Search for the cell housing the specified text and yield its (X, Y) center coordinate. 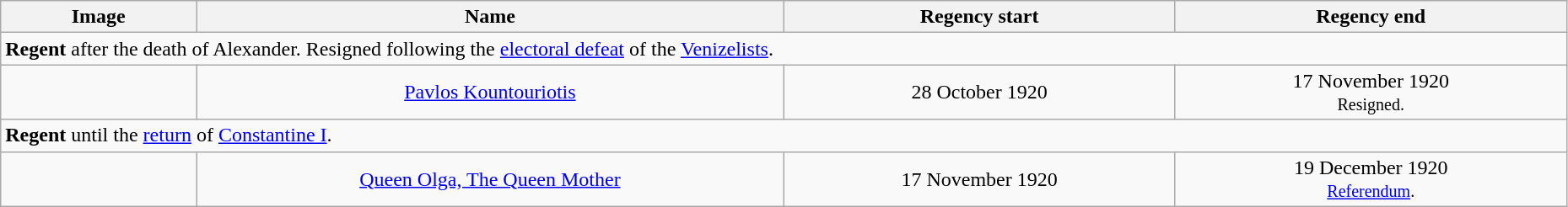
Regency end (1371, 17)
19 December 1920Referendum. (1371, 178)
Regency start (979, 17)
Queen Olga, The Queen Mother (490, 178)
Pavlos Kountouriotis (490, 93)
28 October 1920 (979, 93)
Name (490, 17)
17 November 1920Resigned. (1371, 93)
Regent until the return of Constantine I. (784, 135)
17 November 1920 (979, 178)
Regent after the death of Alexander. Resigned following the electoral defeat of the Venizelists. (784, 49)
Image (99, 17)
